Provide the [X, Y] coordinate of the cell's center where the given text is located.  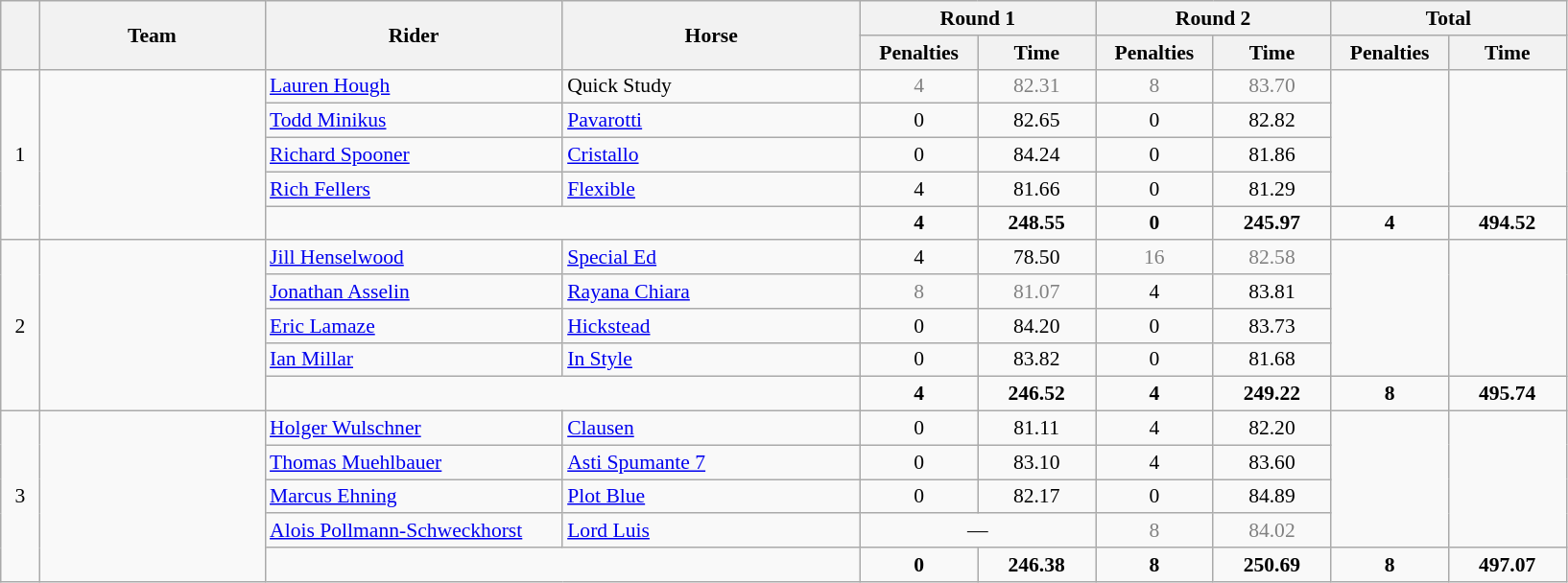
Special Ed [711, 258]
495.74 [1507, 394]
82.31 [1036, 86]
83.70 [1272, 86]
83.60 [1272, 462]
Eric Lamaze [414, 326]
245.97 [1272, 223]
Alois Pollmann-Schweckhorst [414, 531]
Pavarotti [711, 121]
82.65 [1036, 121]
Jill Henselwood [414, 258]
Rayana Chiara [711, 291]
83.10 [1036, 462]
250.69 [1272, 565]
82.20 [1272, 429]
84.20 [1036, 326]
1 [20, 154]
Plot Blue [711, 497]
Jonathan Asselin [414, 291]
78.50 [1036, 258]
Clausen [711, 429]
83.82 [1036, 360]
Marcus Ehning [414, 497]
Team [152, 35]
84.89 [1272, 497]
81.68 [1272, 360]
84.24 [1036, 155]
82.17 [1036, 497]
497.07 [1507, 565]
249.22 [1272, 394]
In Style [711, 360]
Round 1 [977, 18]
— [977, 531]
494.52 [1507, 223]
Rider [414, 35]
Holger Wulschner [414, 429]
2 [20, 326]
Lauren Hough [414, 86]
Rich Fellers [414, 189]
248.55 [1036, 223]
Hickstead [711, 326]
Total [1449, 18]
83.81 [1272, 291]
Asti Spumante 7 [711, 462]
Quick Study [711, 86]
Thomas Muehlbauer [414, 462]
81.11 [1036, 429]
81.86 [1272, 155]
81.07 [1036, 291]
246.38 [1036, 565]
Round 2 [1213, 18]
Ian Millar [414, 360]
Todd Minikus [414, 121]
82.58 [1272, 258]
246.52 [1036, 394]
82.82 [1272, 121]
Cristallo [711, 155]
Flexible [711, 189]
Richard Spooner [414, 155]
Lord Luis [711, 531]
81.29 [1272, 189]
16 [1155, 258]
3 [20, 497]
81.66 [1036, 189]
84.02 [1272, 531]
Horse [711, 35]
83.73 [1272, 326]
